Search for the cell housing the specified text and yield its [x, y] center coordinate. 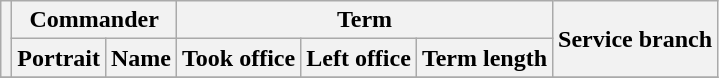
Portrait [59, 58]
Commander [94, 20]
Term length [484, 58]
Left office [359, 58]
Name [140, 58]
Service branch [636, 39]
Took office [239, 58]
Term [365, 20]
